Provide the [X, Y] coordinate of the cell's center where the given text is located.  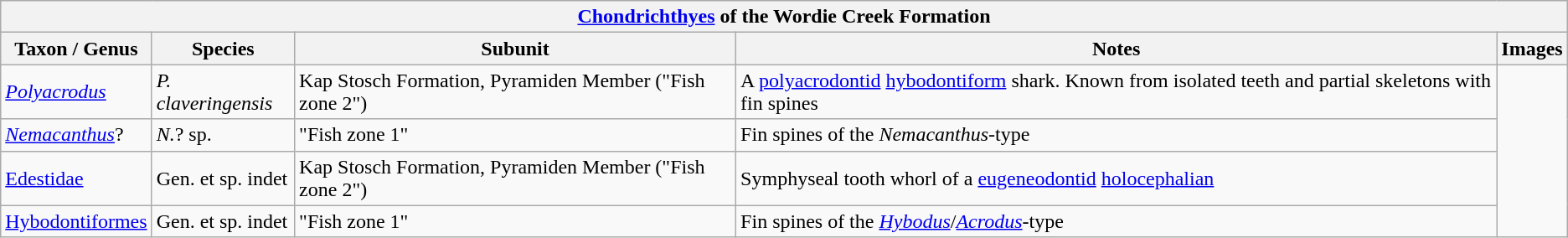
Species [223, 49]
N.? sp. [223, 135]
Hybodontiformes [76, 221]
P. claveringensis [223, 92]
A polyacrodontid hybodontiform shark. Known from isolated teeth and partial skeletons with fin spines [1117, 92]
Fin spines of the Hybodus/Acrodus-type [1117, 221]
Subunit [516, 49]
Notes [1117, 49]
Polyacrodus [76, 92]
Edestidae [76, 178]
Images [1532, 49]
Chondrichthyes of the Wordie Creek Formation [784, 17]
Nemacanthus? [76, 135]
Symphyseal tooth whorl of a eugeneodontid holocephalian [1117, 178]
Fin spines of the Nemacanthus-type [1117, 135]
Taxon / Genus [76, 49]
